Output the [X, Y] coordinate of the center of the cell containing the given text.  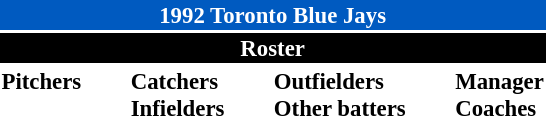
Roster [272, 48]
1992 Toronto Blue Jays [272, 15]
